Extract the (X, Y) coordinate from the center of the cell holding the provided text.  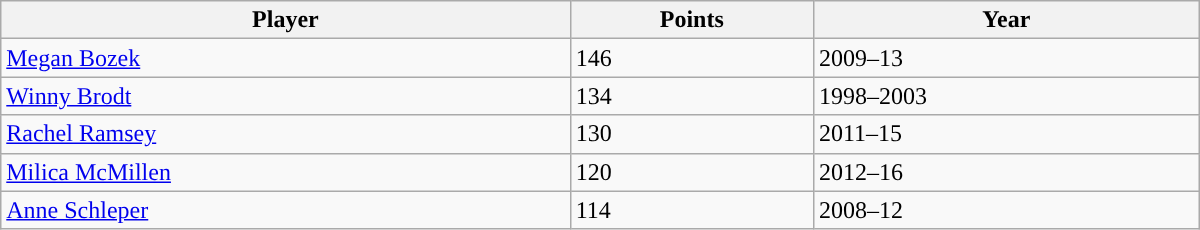
120 (692, 172)
Rachel Ramsey (286, 134)
Winny Brodt (286, 96)
2009–13 (1006, 58)
130 (692, 134)
1998–2003 (1006, 96)
Player (286, 20)
2012–16 (1006, 172)
2011–15 (1006, 134)
Points (692, 20)
146 (692, 58)
134 (692, 96)
Anne Schleper (286, 210)
2008–12 (1006, 210)
Year (1006, 20)
114 (692, 210)
Megan Bozek (286, 58)
Milica McMillen (286, 172)
